Provide the (x, y) coordinate of the cell's center where the given text is located.  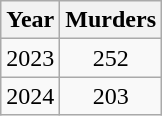
Year (30, 20)
2024 (30, 96)
252 (111, 58)
Murders (111, 20)
2023 (30, 58)
203 (111, 96)
